Identify which cell holds the provided text, then report its (x, y) central coordinate. 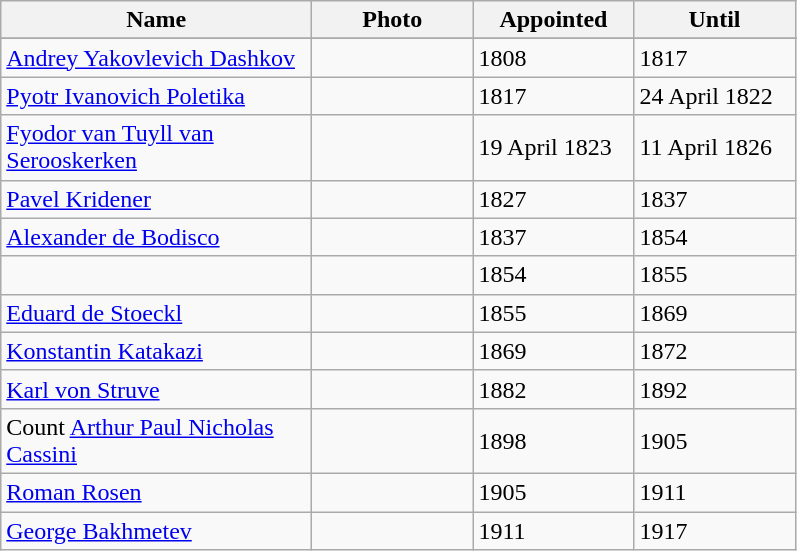
11 April 1826 (714, 148)
Andrey Yakovlevich Dashkov (156, 58)
George Bakhmetev (156, 531)
Alexander de Bodisco (156, 237)
1898 (554, 440)
1892 (714, 389)
Pavel Kridener (156, 199)
Roman Rosen (156, 492)
1917 (714, 531)
24 April 1822 (714, 96)
1882 (554, 389)
Fyodor van Tuyll van Serooskerken (156, 148)
Name (156, 20)
Photo (392, 20)
19 April 1823 (554, 148)
Count Arthur Paul Nicholas Cassini (156, 440)
Eduard de Stoeckl (156, 313)
1808 (554, 58)
1827 (554, 199)
Konstantin Katakazi (156, 351)
Pyotr Ivanovich Poletika (156, 96)
Karl von Struve (156, 389)
Until (714, 20)
1872 (714, 351)
Appointed (554, 20)
